Identify which cell holds the provided text, then report its [X, Y] central coordinate. 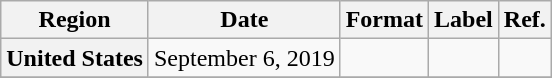
Ref. [524, 20]
United States [75, 58]
Region [75, 20]
Label [464, 20]
September 6, 2019 [244, 58]
Format [384, 20]
Date [244, 20]
